Pinpoint the cell where the given text exists, returning its (x, y) midpoint coordinate. 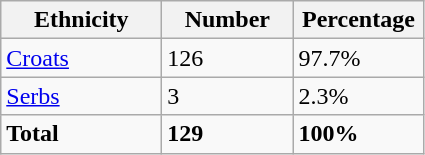
97.7% (358, 58)
2.3% (358, 96)
Total (82, 134)
Serbs (82, 96)
129 (228, 134)
Ethnicity (82, 20)
Percentage (358, 20)
Croats (82, 58)
Number (228, 20)
100% (358, 134)
3 (228, 96)
126 (228, 58)
